Identify which cell holds the provided text, then report its [x, y] central coordinate. 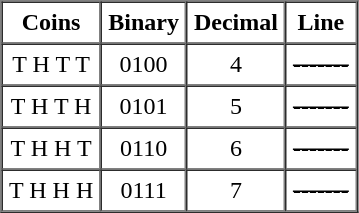
6 [236, 149]
0110 [144, 149]
0101 [144, 107]
0100 [144, 65]
Line [320, 23]
4 [236, 65]
T H H H [52, 191]
5 [236, 107]
0111 [144, 191]
Binary [144, 23]
T H H T [52, 149]
T H T H [52, 107]
Decimal [236, 23]
7 [236, 191]
T H T T [52, 65]
Coins [52, 23]
